Determine the (X, Y) coordinate at the center of the cell enclosing the given text.  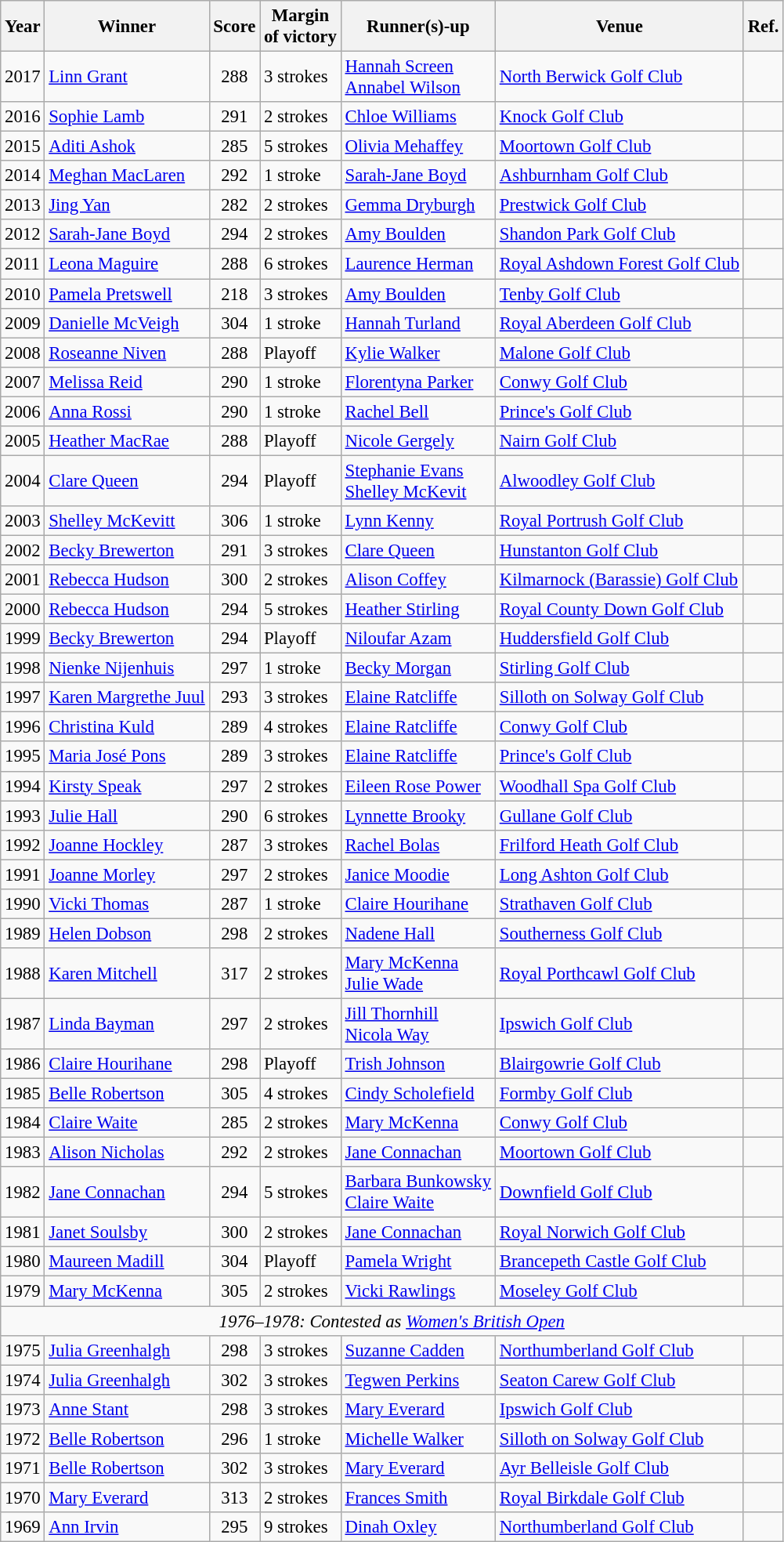
Becky Morgan (418, 668)
1976–1978: Contested as Women's British Open (392, 1321)
Rachel Bolas (418, 845)
Meghan MacLaren (127, 176)
1990 (23, 904)
Olivia Mehaffey (418, 147)
Heather MacRae (127, 441)
1991 (23, 874)
313 (235, 1497)
295 (235, 1527)
Cindy Scholefield (418, 1094)
2016 (23, 117)
Roseanne Niven (127, 353)
282 (235, 205)
1992 (23, 845)
Alwoodley Golf Club (619, 481)
1988 (23, 973)
Maria José Pons (127, 757)
Niloufar Azam (418, 639)
2014 (23, 176)
Eileen Rose Power (418, 786)
North Berwick Golf Club (619, 77)
1996 (23, 727)
Nicole Gergely (418, 441)
Blairgowrie Golf Club (619, 1064)
306 (235, 521)
Lynn Kenny (418, 521)
Score (235, 27)
1999 (23, 639)
Hannah Turland (418, 323)
1974 (23, 1380)
Kilmarnock (Barassie) Golf Club (619, 580)
Anna Rossi (127, 411)
Dinah Oxley (418, 1527)
Anne Stant (127, 1409)
2017 (23, 77)
2013 (23, 205)
Joanne Hockley (127, 845)
Hunstanton Golf Club (619, 550)
1998 (23, 668)
Ayr Belleisle Golf Club (619, 1468)
Shelley McKevitt (127, 521)
2002 (23, 550)
Helen Dobson (127, 933)
Royal Ashdown Forest Golf Club (619, 264)
Nienke Nijenhuis (127, 668)
Gemma Dryburgh (418, 205)
Alison Coffey (418, 580)
Mary McKenna Julie Wade (418, 973)
2004 (23, 481)
Stephanie Evans Shelley McKevit (418, 481)
9 strokes (301, 1527)
Leona Maguire (127, 264)
Woodhall Spa Golf Club (619, 786)
Vicki Thomas (127, 904)
1975 (23, 1350)
Venue (619, 27)
Long Ashton Golf Club (619, 874)
2000 (23, 610)
Florentyna Parker (418, 382)
Year (23, 27)
Frances Smith (418, 1497)
1994 (23, 786)
Prestwick Golf Club (619, 205)
2008 (23, 353)
Danielle McVeigh (127, 323)
Heather Stirling (418, 610)
2006 (23, 411)
1995 (23, 757)
Aditi Ashok (127, 147)
Suzanne Cadden (418, 1350)
Nairn Golf Club (619, 441)
1980 (23, 1262)
2001 (23, 580)
Maureen Madill (127, 1262)
2012 (23, 234)
2010 (23, 294)
Moseley Golf Club (619, 1291)
Winner (127, 27)
1982 (23, 1193)
Ashburnham Golf Club (619, 176)
Jing Yan (127, 205)
Royal Portrush Golf Club (619, 521)
Kirsty Speak (127, 786)
Royal Porthcawl Golf Club (619, 973)
Michelle Walker (418, 1439)
2011 (23, 264)
296 (235, 1439)
Alison Nicholas (127, 1153)
Formby Golf Club (619, 1094)
1981 (23, 1233)
Jill Thornhill Nicola Way (418, 1023)
Runner(s)-up (418, 27)
Royal Birkdale Golf Club (619, 1497)
Stirling Golf Club (619, 668)
Seaton Carew Golf Club (619, 1380)
Knock Golf Club (619, 117)
Southerness Golf Club (619, 933)
Janice Moodie (418, 874)
Gullane Golf Club (619, 816)
Nadene Hall (418, 933)
Kylie Walker (418, 353)
Rachel Bell (418, 411)
Lynnette Brooky (418, 816)
Claire Waite (127, 1123)
Barbara Bunkowsky Claire Waite (418, 1193)
Joanne Morley (127, 874)
Malone Golf Club (619, 353)
1970 (23, 1497)
218 (235, 294)
Tenby Golf Club (619, 294)
Janet Soulsby (127, 1233)
1986 (23, 1064)
Pamela Wright (418, 1262)
Royal County Down Golf Club (619, 610)
Downfield Golf Club (619, 1193)
Sophie Lamb (127, 117)
Shandon Park Golf Club (619, 234)
Strathaven Golf Club (619, 904)
Royal Aberdeen Golf Club (619, 323)
2009 (23, 323)
Huddersfield Golf Club (619, 639)
Royal Norwich Golf Club (619, 1233)
Linn Grant (127, 77)
1989 (23, 933)
Pamela Pretswell (127, 294)
1972 (23, 1439)
Julie Hall (127, 816)
1997 (23, 697)
Laurence Herman (418, 264)
293 (235, 697)
2007 (23, 382)
1985 (23, 1094)
Christina Kuld (127, 727)
Hannah Screen Annabel Wilson (418, 77)
Marginof victory (301, 27)
Frilford Heath Golf Club (619, 845)
1984 (23, 1123)
Ann Irvin (127, 1527)
317 (235, 973)
1971 (23, 1468)
2003 (23, 521)
1993 (23, 816)
Karen Margrethe Juul (127, 697)
Karen Mitchell (127, 973)
Chloe Williams (418, 117)
Linda Bayman (127, 1023)
1983 (23, 1153)
Vicki Rawlings (418, 1291)
1979 (23, 1291)
Trish Johnson (418, 1064)
1969 (23, 1527)
1987 (23, 1023)
Melissa Reid (127, 382)
2015 (23, 147)
Tegwen Perkins (418, 1380)
1973 (23, 1409)
Brancepeth Castle Golf Club (619, 1262)
Ref. (763, 27)
2005 (23, 441)
